Pinpoint the cell where the given text exists, returning its (x, y) midpoint coordinate. 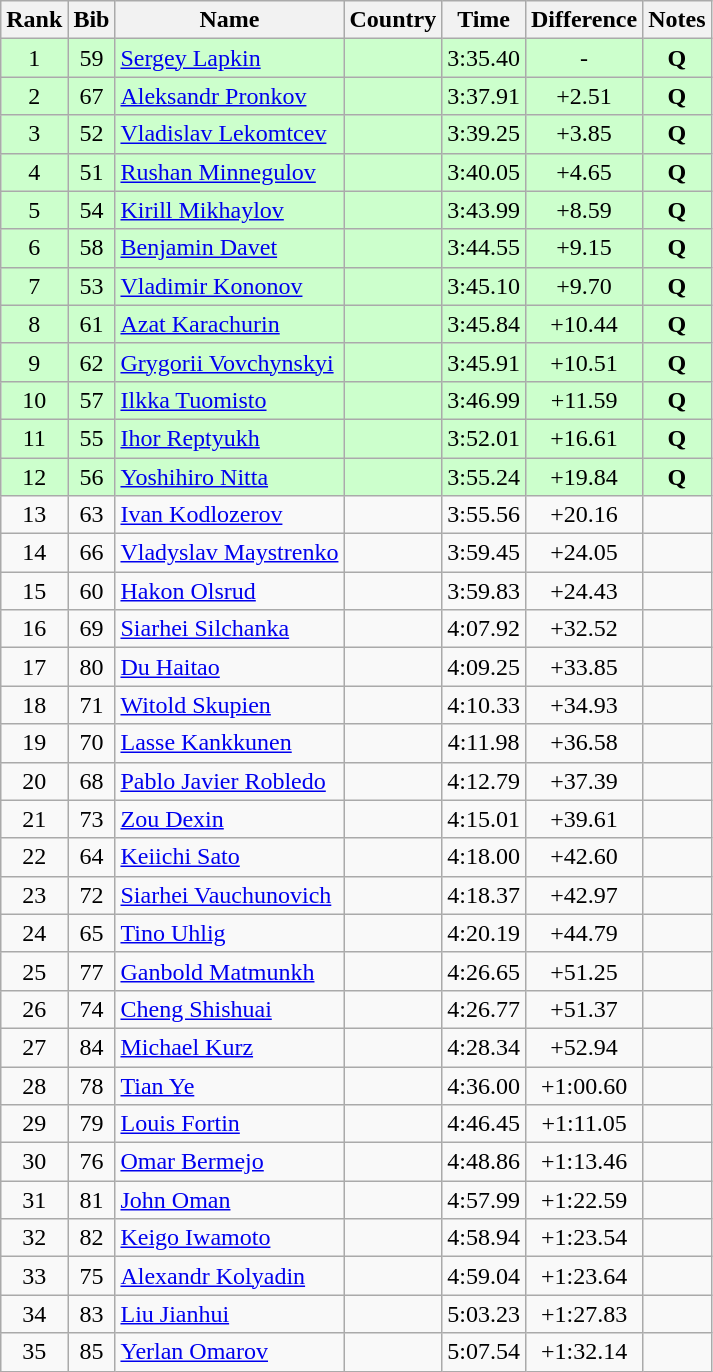
Siarhei Vauchunovich (230, 895)
Ganbold Matmunkh (230, 971)
+16.61 (584, 438)
74 (92, 1009)
4:18.00 (484, 857)
Hakon Olsrud (230, 591)
1 (34, 58)
+2.51 (584, 96)
+34.93 (584, 705)
81 (92, 1200)
3:59.83 (484, 591)
+1:11.05 (584, 1124)
Keigo Iwamoto (230, 1238)
+39.61 (584, 819)
51 (92, 172)
Vladyslav Maystrenko (230, 553)
18 (34, 705)
69 (92, 629)
Difference (584, 20)
Yoshihiro Nitta (230, 477)
Omar Bermejo (230, 1162)
Bib (92, 20)
3:44.55 (484, 248)
15 (34, 591)
4:26.65 (484, 971)
4:58.94 (484, 1238)
+10.44 (584, 324)
5 (34, 210)
Grygorii Vovchynskyi (230, 362)
3:45.91 (484, 362)
78 (92, 1085)
+1:13.46 (584, 1162)
29 (34, 1124)
4:46.45 (484, 1124)
+42.60 (584, 857)
66 (92, 553)
Alexandr Kolyadin (230, 1276)
Tian Ye (230, 1085)
25 (34, 971)
11 (34, 438)
+9.15 (584, 248)
Cheng Shishuai (230, 1009)
Zou Dexin (230, 819)
Rushan Minnegulov (230, 172)
68 (92, 781)
Name (230, 20)
10 (34, 400)
Ihor Reptyukh (230, 438)
17 (34, 667)
+51.37 (584, 1009)
John Oman (230, 1200)
4:09.25 (484, 667)
5:07.54 (484, 1352)
Country (393, 20)
4:18.37 (484, 895)
+4.65 (584, 172)
3:43.99 (484, 210)
4:36.00 (484, 1085)
Louis Fortin (230, 1124)
3:52.01 (484, 438)
Witold Skupien (230, 705)
Aleksandr Pronkov (230, 96)
4:07.92 (484, 629)
+24.05 (584, 553)
35 (34, 1352)
Sergey Lapkin (230, 58)
+1:32.14 (584, 1352)
+37.39 (584, 781)
4:12.79 (484, 781)
+44.79 (584, 933)
+1:23.64 (584, 1276)
+32.52 (584, 629)
71 (92, 705)
Azat Karachurin (230, 324)
73 (92, 819)
Du Haitao (230, 667)
26 (34, 1009)
3:55.56 (484, 515)
Lasse Kankkunen (230, 743)
53 (92, 286)
3:59.45 (484, 553)
3:37.91 (484, 96)
Tino Uhlig (230, 933)
Liu Jianhui (230, 1314)
+33.85 (584, 667)
67 (92, 96)
Keiichi Sato (230, 857)
83 (92, 1314)
+9.70 (584, 286)
19 (34, 743)
4:20.19 (484, 933)
4:28.34 (484, 1047)
54 (92, 210)
14 (34, 553)
76 (92, 1162)
75 (92, 1276)
+24.43 (584, 591)
70 (92, 743)
57 (92, 400)
9 (34, 362)
+1:27.83 (584, 1314)
23 (34, 895)
Kirill Mikhaylov (230, 210)
4:48.86 (484, 1162)
+10.51 (584, 362)
+3.85 (584, 134)
- (584, 58)
Rank (34, 20)
Ivan Kodlozerov (230, 515)
Benjamin Davet (230, 248)
2 (34, 96)
28 (34, 1085)
20 (34, 781)
84 (92, 1047)
60 (92, 591)
27 (34, 1047)
65 (92, 933)
85 (92, 1352)
82 (92, 1238)
Notes (677, 20)
4:10.33 (484, 705)
55 (92, 438)
3:35.40 (484, 58)
72 (92, 895)
+1:23.54 (584, 1238)
22 (34, 857)
63 (92, 515)
Time (484, 20)
Vladislav Lekomtcev (230, 134)
4:11.98 (484, 743)
33 (34, 1276)
12 (34, 477)
34 (34, 1314)
56 (92, 477)
61 (92, 324)
+36.58 (584, 743)
30 (34, 1162)
+11.59 (584, 400)
+19.84 (584, 477)
Michael Kurz (230, 1047)
79 (92, 1124)
21 (34, 819)
+51.25 (584, 971)
Pablo Javier Robledo (230, 781)
3:45.10 (484, 286)
59 (92, 58)
Ilkka Tuomisto (230, 400)
24 (34, 933)
3:39.25 (484, 134)
+52.94 (584, 1047)
3:45.84 (484, 324)
4:59.04 (484, 1276)
80 (92, 667)
32 (34, 1238)
64 (92, 857)
31 (34, 1200)
3:55.24 (484, 477)
5:03.23 (484, 1314)
+1:22.59 (584, 1200)
16 (34, 629)
Vladimir Kononov (230, 286)
+20.16 (584, 515)
+42.97 (584, 895)
62 (92, 362)
Siarhei Silchanka (230, 629)
4 (34, 172)
3:40.05 (484, 172)
52 (92, 134)
8 (34, 324)
77 (92, 971)
+8.59 (584, 210)
6 (34, 248)
4:57.99 (484, 1200)
4:15.01 (484, 819)
7 (34, 286)
Yerlan Omarov (230, 1352)
+1:00.60 (584, 1085)
3 (34, 134)
3:46.99 (484, 400)
4:26.77 (484, 1009)
13 (34, 515)
58 (92, 248)
